Return the [X, Y] coordinate for the center point of the cell that contains the specified text.  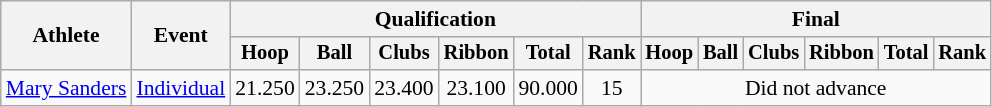
Individual [180, 88]
Did not advance [815, 88]
Final [815, 19]
Mary Sanders [66, 88]
Event [180, 36]
90.000 [548, 88]
15 [612, 88]
21.250 [264, 88]
Athlete [66, 36]
23.100 [476, 88]
23.250 [334, 88]
Qualification [435, 19]
23.400 [404, 88]
